Output the [X, Y] coordinate of the center of the cell containing the given text.  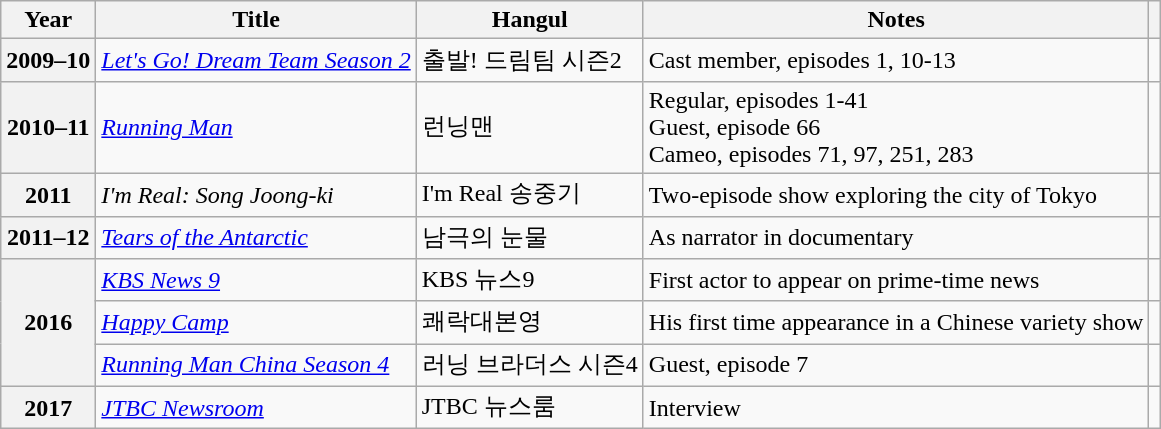
Hangul [530, 20]
런닝맨 [530, 127]
Regular, episodes 1-41 Guest, episode 66 Cameo, episodes 71, 97, 251, 283 [896, 127]
His first time appearance in a Chinese variety show [896, 322]
JTBC Newsroom [256, 408]
Title [256, 20]
2017 [48, 408]
First actor to appear on prime-time news [896, 280]
2011 [48, 194]
Two-episode show exploring the city of Tokyo [896, 194]
Year [48, 20]
2010–11 [48, 127]
Tears of the Antarctic [256, 238]
Cast member, episodes 1, 10-13 [896, 60]
I'm Real 송중기 [530, 194]
Guest, episode 7 [896, 366]
출발! 드림팀 시즌2 [530, 60]
Running Man [256, 127]
러닝 브라더스 시즌4 [530, 366]
남극의 눈물 [530, 238]
Notes [896, 20]
Happy Camp [256, 322]
KBS 뉴스9 [530, 280]
Let's Go! Dream Team Season 2 [256, 60]
As narrator in documentary [896, 238]
2009–10 [48, 60]
2011–12 [48, 238]
Running Man China Season 4 [256, 366]
JTBC 뉴스룸 [530, 408]
KBS News 9 [256, 280]
쾌락대본영 [530, 322]
2016 [48, 323]
Interview [896, 408]
I'm Real: Song Joong-ki [256, 194]
